Pinpoint the cell where the given text exists, returning its (X, Y) midpoint coordinate. 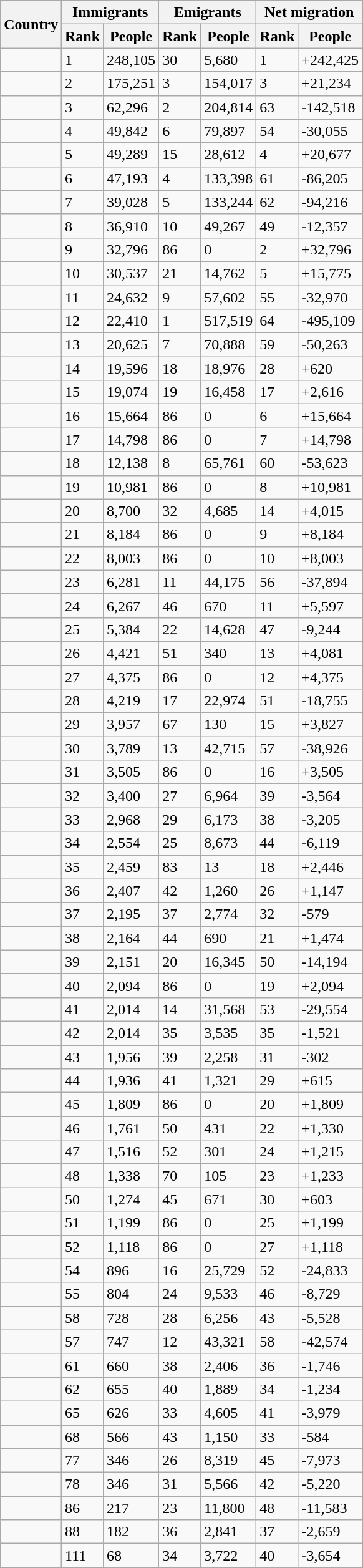
6,256 (228, 1318)
+4,081 (331, 653)
31,568 (228, 1009)
2,459 (131, 867)
-5,528 (331, 1318)
70 (180, 1176)
+1,147 (331, 891)
1,274 (131, 1199)
5,384 (131, 629)
Emigrants (208, 12)
8,700 (131, 511)
133,244 (228, 202)
62,296 (131, 107)
-142,518 (331, 107)
5,680 (228, 60)
16,458 (228, 392)
626 (131, 1413)
2,151 (131, 962)
2,258 (228, 1057)
+2,094 (331, 985)
1,150 (228, 1436)
+1,199 (331, 1223)
32,796 (131, 249)
-584 (331, 1436)
2,841 (228, 1532)
431 (228, 1128)
30,537 (131, 273)
105 (228, 1176)
6,281 (131, 582)
+20,677 (331, 155)
133,398 (228, 178)
+4,015 (331, 511)
+21,234 (331, 84)
4,375 (131, 677)
42,715 (228, 748)
+32,796 (331, 249)
60 (277, 463)
24,632 (131, 298)
-302 (331, 1057)
-30,055 (331, 131)
-18,755 (331, 701)
3,505 (131, 772)
-1,234 (331, 1389)
1,321 (228, 1081)
+603 (331, 1199)
671 (228, 1199)
1,956 (131, 1057)
Immigrants (110, 12)
-53,623 (331, 463)
1,199 (131, 1223)
79,897 (228, 131)
-9,244 (331, 629)
+5,597 (331, 606)
44,175 (228, 582)
896 (131, 1270)
28,612 (228, 155)
56 (277, 582)
67 (180, 725)
-86,205 (331, 178)
1,889 (228, 1389)
-579 (331, 914)
+620 (331, 369)
-7,973 (331, 1461)
+8,184 (331, 535)
+1,809 (331, 1105)
43,321 (228, 1342)
-37,894 (331, 582)
3,789 (131, 748)
49,842 (131, 131)
248,105 (131, 60)
-3,979 (331, 1413)
19,074 (131, 392)
77 (82, 1461)
-3,654 (331, 1556)
-14,194 (331, 962)
5,566 (228, 1484)
566 (131, 1436)
-94,216 (331, 202)
2,774 (228, 914)
78 (82, 1484)
Country (31, 24)
130 (228, 725)
8,673 (228, 843)
83 (180, 867)
2,164 (131, 938)
9,533 (228, 1294)
39,028 (131, 202)
-29,554 (331, 1009)
182 (131, 1532)
-495,109 (331, 321)
111 (82, 1556)
+3,827 (331, 725)
8,319 (228, 1461)
+10,981 (331, 487)
4,219 (131, 701)
4,605 (228, 1413)
1,809 (131, 1105)
2,407 (131, 891)
+242,425 (331, 60)
+1,215 (331, 1152)
36,910 (131, 226)
1,516 (131, 1152)
-5,220 (331, 1484)
-32,970 (331, 298)
-42,574 (331, 1342)
3,957 (131, 725)
+8,003 (331, 558)
1,260 (228, 891)
+1,118 (331, 1247)
1,338 (131, 1176)
-38,926 (331, 748)
88 (82, 1532)
1,118 (131, 1247)
+1,233 (331, 1176)
660 (131, 1365)
-11,583 (331, 1508)
+14,798 (331, 440)
-50,263 (331, 345)
18,976 (228, 369)
14,762 (228, 273)
340 (228, 653)
59 (277, 345)
3,722 (228, 1556)
-12,357 (331, 226)
+4,375 (331, 677)
+615 (331, 1081)
690 (228, 938)
49,267 (228, 226)
22,974 (228, 701)
204,814 (228, 107)
Net migration (309, 12)
6,173 (228, 820)
53 (277, 1009)
2,554 (131, 843)
655 (131, 1389)
49,289 (131, 155)
49 (277, 226)
6,267 (131, 606)
19,596 (131, 369)
1,761 (131, 1128)
+2,446 (331, 867)
14,628 (228, 629)
-24,833 (331, 1270)
6,964 (228, 796)
10,981 (131, 487)
-1,521 (331, 1033)
16,345 (228, 962)
+15,664 (331, 416)
2,406 (228, 1365)
20,625 (131, 345)
+3,505 (331, 772)
15,664 (131, 416)
3,400 (131, 796)
175,251 (131, 84)
-1,746 (331, 1365)
25,729 (228, 1270)
-3,205 (331, 820)
12,138 (131, 463)
65,761 (228, 463)
3,535 (228, 1033)
747 (131, 1342)
+15,775 (331, 273)
-6,119 (331, 843)
217 (131, 1508)
+2,616 (331, 392)
2,094 (131, 985)
+1,474 (331, 938)
4,685 (228, 511)
301 (228, 1152)
63 (277, 107)
1,936 (131, 1081)
65 (82, 1413)
4,421 (131, 653)
2,968 (131, 820)
47,193 (131, 178)
70,888 (228, 345)
154,017 (228, 84)
-3,564 (331, 796)
+1,330 (331, 1128)
517,519 (228, 321)
2,195 (131, 914)
64 (277, 321)
8,003 (131, 558)
11,800 (228, 1508)
-2,659 (331, 1532)
8,184 (131, 535)
670 (228, 606)
728 (131, 1318)
-8,729 (331, 1294)
804 (131, 1294)
57,602 (228, 298)
14,798 (131, 440)
22,410 (131, 321)
